Scan for the cell matching the given text and deliver its [X, Y] coordinate at center. 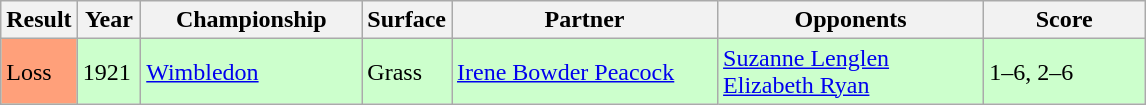
1921 [109, 72]
Surface [407, 20]
Irene Bowder Peacock [585, 72]
1–6, 2–6 [1064, 72]
Opponents [851, 20]
Grass [407, 72]
Suzanne Lenglen Elizabeth Ryan [851, 72]
Year [109, 20]
Score [1064, 20]
Loss [39, 72]
Wimbledon [252, 72]
Championship [252, 20]
Partner [585, 20]
Result [39, 20]
